Pinpoint the cell where the given text exists, returning its [X, Y] midpoint coordinate. 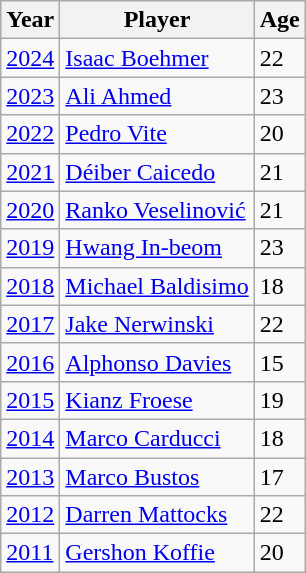
Darren Mattocks [157, 515]
2011 [30, 553]
Marco Bustos [157, 477]
Pedro Vite [157, 134]
2024 [30, 58]
Isaac Boehmer [157, 58]
2022 [30, 134]
2012 [30, 515]
Marco Carducci [157, 438]
Year [30, 20]
2020 [30, 210]
2018 [30, 286]
2016 [30, 362]
Ranko Veselinović [157, 210]
Ali Ahmed [157, 96]
Age [280, 20]
Gershon Koffie [157, 553]
Jake Nerwinski [157, 324]
Player [157, 20]
Kianz Froese [157, 400]
2014 [30, 438]
Alphonso Davies [157, 362]
2019 [30, 248]
2013 [30, 477]
15 [280, 362]
Hwang In-beom [157, 248]
2021 [30, 172]
2015 [30, 400]
Déiber Caicedo [157, 172]
Michael Baldisimo [157, 286]
17 [280, 477]
2023 [30, 96]
2017 [30, 324]
19 [280, 400]
